Determine the (x, y) coordinate at the center of the cell enclosing the given text.  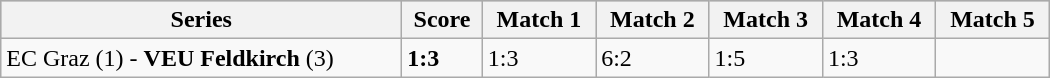
EC Graz (1) - VEU Feldkirch (3) (202, 58)
1:5 (766, 58)
Match 2 (652, 20)
Match 3 (766, 20)
Series (202, 20)
Match 5 (993, 20)
Match 1 (538, 20)
Score (442, 20)
Match 4 (878, 20)
6:2 (652, 58)
